Scan for the cell matching the given text and deliver its [X, Y] coordinate at center. 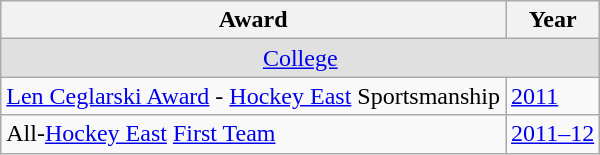
2011–12 [553, 134]
Award [254, 20]
College [300, 58]
All-Hockey East First Team [254, 134]
2011 [553, 96]
Len Ceglarski Award - Hockey East Sportsmanship [254, 96]
Year [553, 20]
